Return (X, Y) of the center of cell containing provided text 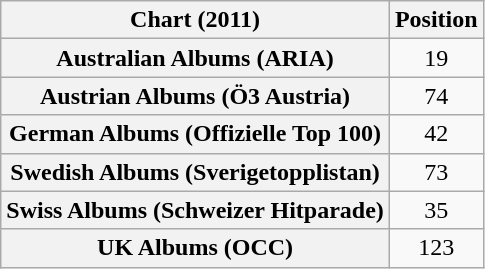
42 (436, 134)
Position (436, 20)
73 (436, 172)
35 (436, 210)
123 (436, 248)
Chart (2011) (196, 20)
Australian Albums (ARIA) (196, 58)
German Albums (Offizielle Top 100) (196, 134)
Austrian Albums (Ö3 Austria) (196, 96)
UK Albums (OCC) (196, 248)
19 (436, 58)
74 (436, 96)
Swiss Albums (Schweizer Hitparade) (196, 210)
Swedish Albums (Sverigetopplistan) (196, 172)
